Detect which cell encompasses the target text, then output its (X, Y) center coordinate. 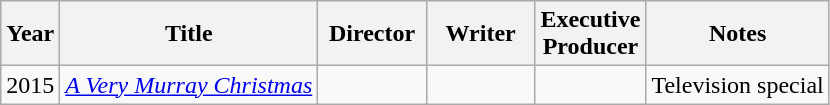
Year (30, 34)
Writer (480, 34)
A Very Murray Christmas (189, 85)
Director (372, 34)
ExecutiveProducer (590, 34)
Notes (738, 34)
2015 (30, 85)
Title (189, 34)
Television special (738, 85)
